Detect which cell encompasses the target text, then output its (x, y) center coordinate. 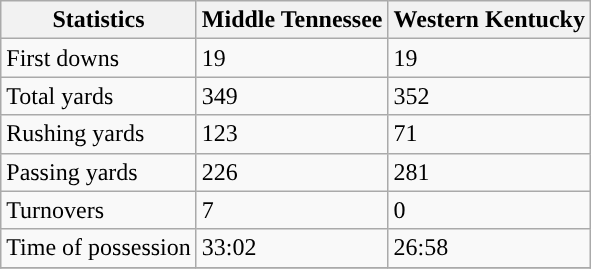
Western Kentucky (489, 20)
123 (292, 134)
349 (292, 96)
71 (489, 134)
Total yards (99, 96)
Time of possession (99, 248)
Rushing yards (99, 134)
7 (292, 210)
Middle Tennessee (292, 20)
352 (489, 96)
281 (489, 172)
0 (489, 210)
Passing yards (99, 172)
33:02 (292, 248)
First downs (99, 58)
Statistics (99, 20)
26:58 (489, 248)
Turnovers (99, 210)
226 (292, 172)
